Scan for the cell matching the given text and deliver its [x, y] coordinate at center. 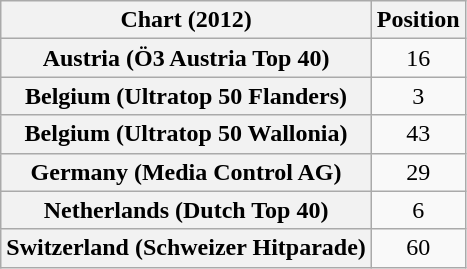
Belgium (Ultratop 50 Wallonia) [186, 134]
Netherlands (Dutch Top 40) [186, 210]
60 [418, 248]
Position [418, 20]
16 [418, 58]
Germany (Media Control AG) [186, 172]
6 [418, 210]
29 [418, 172]
Chart (2012) [186, 20]
3 [418, 96]
Belgium (Ultratop 50 Flanders) [186, 96]
Switzerland (Schweizer Hitparade) [186, 248]
43 [418, 134]
Austria (Ö3 Austria Top 40) [186, 58]
